Find where the given text appears and provide that cell's center as [X, Y] coordinate. 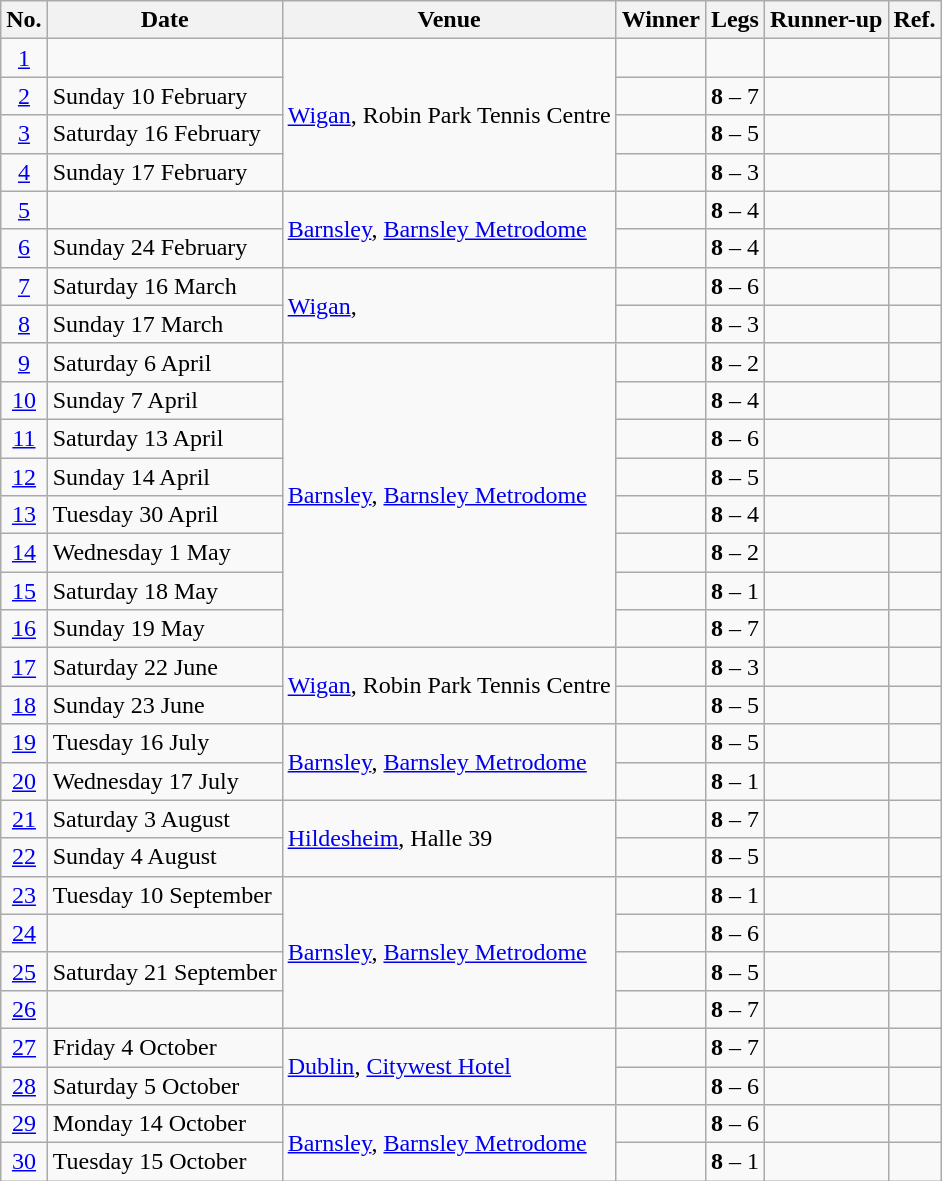
2 [24, 96]
Sunday 14 April [164, 477]
28 [24, 1085]
Friday 4 October [164, 1047]
11 [24, 438]
Sunday 7 April [164, 400]
Hildesheim, Halle 39 [449, 838]
Tuesday 16 July [164, 743]
Saturday 22 June [164, 667]
Wednesday 1 May [164, 553]
29 [24, 1124]
Sunday 24 February [164, 248]
22 [24, 857]
21 [24, 819]
Saturday 21 September [164, 971]
Saturday 16 March [164, 286]
Venue [449, 20]
24 [24, 933]
Sunday 4 August [164, 857]
26 [24, 1009]
8 [24, 324]
Wigan, [449, 305]
30 [24, 1162]
27 [24, 1047]
6 [24, 248]
Winner [660, 20]
Date [164, 20]
Saturday 18 May [164, 591]
10 [24, 400]
Dublin, Citywest Hotel [449, 1066]
19 [24, 743]
12 [24, 477]
Sunday 23 June [164, 705]
25 [24, 971]
Sunday 19 May [164, 629]
Tuesday 10 September [164, 895]
5 [24, 210]
Saturday 5 October [164, 1085]
No. [24, 20]
3 [24, 134]
16 [24, 629]
14 [24, 553]
Monday 14 October [164, 1124]
Legs [734, 20]
Saturday 16 February [164, 134]
Sunday 17 February [164, 172]
23 [24, 895]
13 [24, 515]
Wednesday 17 July [164, 781]
1 [24, 58]
Sunday 10 February [164, 96]
7 [24, 286]
18 [24, 705]
20 [24, 781]
Sunday 17 March [164, 324]
Ref. [914, 20]
9 [24, 362]
Saturday 3 August [164, 819]
17 [24, 667]
15 [24, 591]
Tuesday 30 April [164, 515]
Saturday 13 April [164, 438]
4 [24, 172]
Tuesday 15 October [164, 1162]
Saturday 6 April [164, 362]
Runner-up [826, 20]
